Determine the (x, y) coordinate at the center of the cell enclosing the given text.  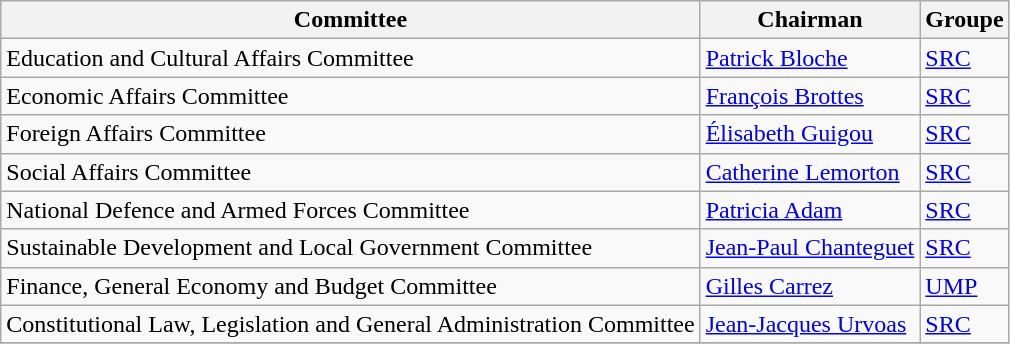
Jean-Jacques Urvoas (810, 324)
Jean-Paul Chanteguet (810, 248)
Patricia Adam (810, 210)
Education and Cultural Affairs Committee (350, 58)
Sustainable Development and Local Government Committee (350, 248)
Finance, General Economy and Budget Committee (350, 286)
Constitutional Law, Legislation and General Administration Committee (350, 324)
Élisabeth Guigou (810, 134)
National Defence and Armed Forces Committee (350, 210)
Catherine Lemorton (810, 172)
François Brottes (810, 96)
Committee (350, 20)
Social Affairs Committee (350, 172)
Foreign Affairs Committee (350, 134)
Groupe (964, 20)
UMP (964, 286)
Gilles Carrez (810, 286)
Economic Affairs Committee (350, 96)
Chairman (810, 20)
Patrick Bloche (810, 58)
